For the text-containing cell, return its midpoint in (x, y) coordinate format. 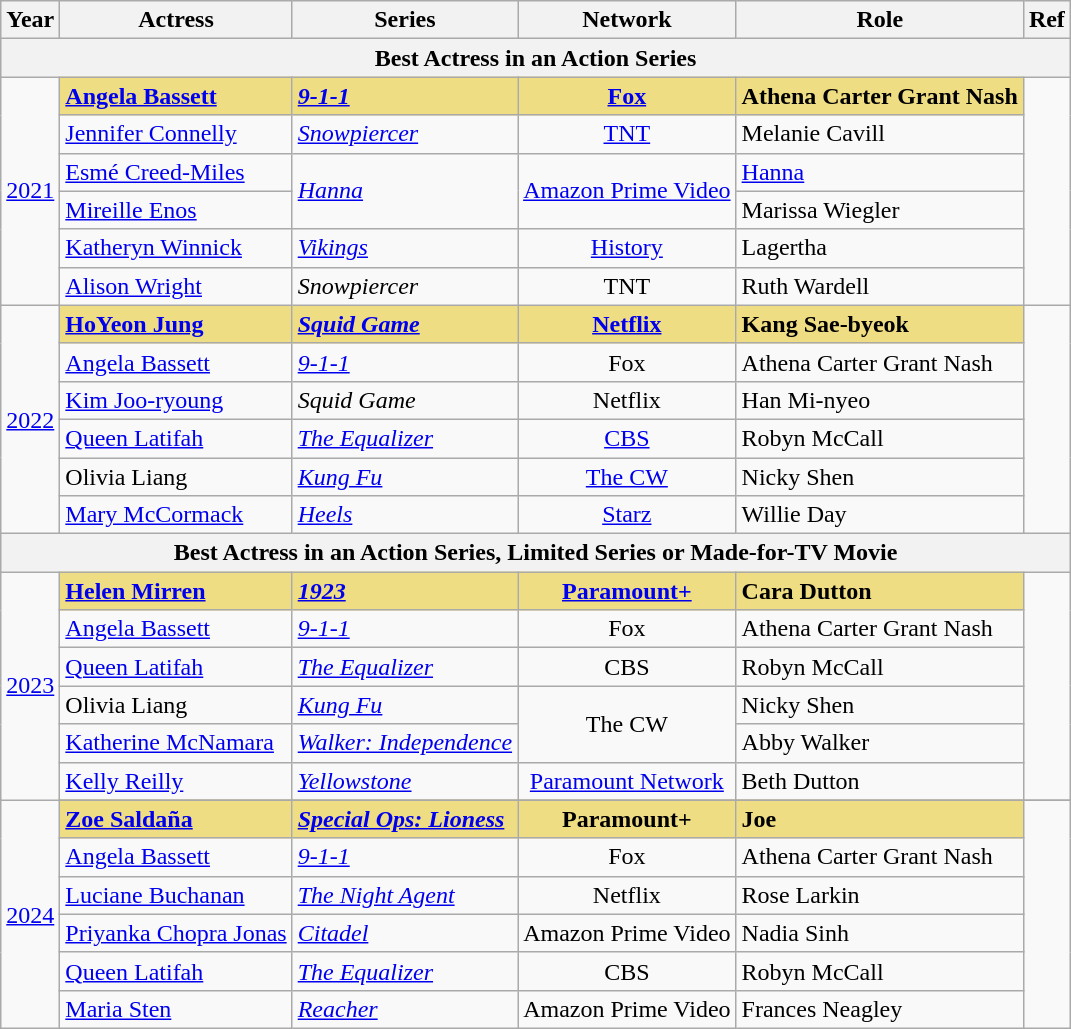
Rose Larkin (880, 895)
Vikings (404, 248)
2022 (30, 419)
Kelly Reilly (176, 781)
The Night Agent (404, 895)
Ruth Wardell (880, 286)
Yellowstone (404, 781)
Walker: Independence (404, 743)
Paramount Network (627, 781)
Citadel (404, 933)
Joe (880, 819)
1923 (404, 591)
Ref (1046, 20)
Beth Dutton (880, 781)
Maria Sten (176, 1009)
Nadia Sinh (880, 933)
Network (627, 20)
Melanie Cavill (880, 134)
Mireille Enos (176, 210)
Marissa Wiegler (880, 210)
Priyanka Chopra Jonas (176, 933)
Katheryn Winnick (176, 248)
Abby Walker (880, 743)
Jennifer Connelly (176, 134)
Katherine McNamara (176, 743)
Helen Mirren (176, 591)
History (627, 248)
Alison Wright (176, 286)
Role (880, 20)
Best Actress in an Action Series, Limited Series or Made-for-TV Movie (536, 553)
HoYeon Jung (176, 324)
Han Mi-nyeo (880, 400)
Series (404, 20)
Lagertha (880, 248)
Luciane Buchanan (176, 895)
Best Actress in an Action Series (536, 58)
2023 (30, 686)
Kim Joo-ryoung (176, 400)
Year (30, 20)
Zoe Saldaña (176, 819)
Esmé Creed-Miles (176, 172)
Reacher (404, 1009)
Mary McCormack (176, 515)
Special Ops: Lioness (404, 819)
2021 (30, 191)
Frances Neagley (880, 1009)
Heels (404, 515)
Actress (176, 20)
Cara Dutton (880, 591)
2024 (30, 914)
Kang Sae-byeok (880, 324)
Willie Day (880, 515)
Starz (627, 515)
